For the text-containing cell, return its midpoint in (x, y) coordinate format. 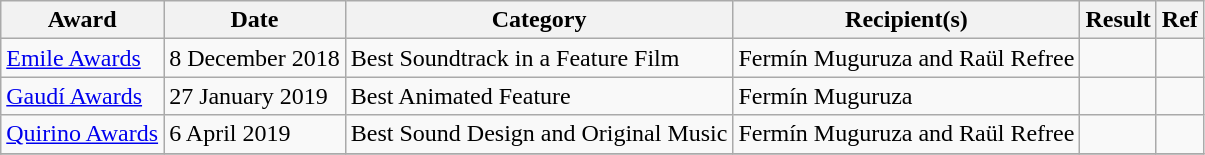
8 December 2018 (255, 58)
Emile Awards (82, 58)
Award (82, 20)
Category (539, 20)
Recipient(s) (906, 20)
27 January 2019 (255, 96)
Gaudí Awards (82, 96)
Fermín Muguruza (906, 96)
Best Sound Design and Original Music (539, 134)
6 April 2019 (255, 134)
Quirino Awards (82, 134)
Ref (1180, 20)
Best Animated Feature (539, 96)
Best Soundtrack in a Feature Film (539, 58)
Date (255, 20)
Result (1118, 20)
